Output the [x, y] coordinate of the center of the cell containing the given text.  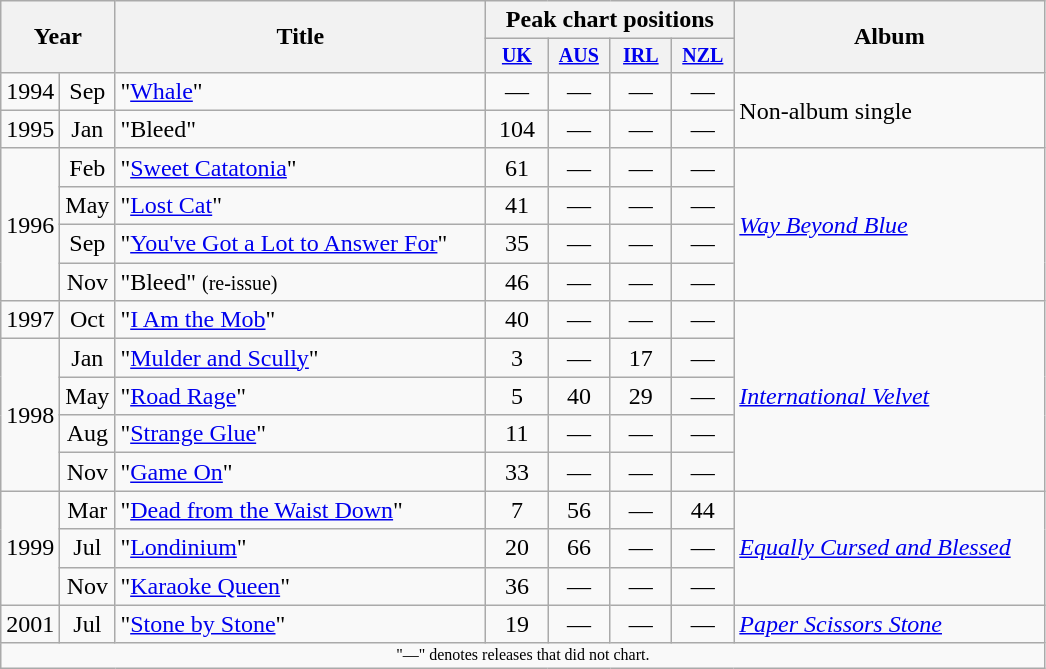
1999 [30, 548]
1995 [30, 129]
Feb [88, 167]
Paper Scissors Stone [890, 624]
44 [703, 510]
104 [517, 129]
Oct [88, 320]
5 [517, 396]
Aug [88, 434]
20 [517, 548]
Non-album single [890, 110]
"Strange Glue" [300, 434]
35 [517, 244]
"Lost Cat" [300, 205]
IRL [641, 56]
"Bleed" [300, 129]
46 [517, 282]
19 [517, 624]
"Londinium" [300, 548]
AUS [579, 56]
"Game On" [300, 472]
11 [517, 434]
41 [517, 205]
"Stone by Stone" [300, 624]
"Road Rage" [300, 396]
Peak chart positions [610, 20]
"Bleed" (re-issue) [300, 282]
"Sweet Catatonia" [300, 167]
Way Beyond Blue [890, 224]
"You've Got a Lot to Answer For" [300, 244]
1997 [30, 320]
Title [300, 37]
7 [517, 510]
"Dead from the Waist Down" [300, 510]
3 [517, 358]
17 [641, 358]
66 [579, 548]
29 [641, 396]
2001 [30, 624]
33 [517, 472]
Equally Cursed and Blessed [890, 548]
56 [579, 510]
"Whale" [300, 91]
NZL [703, 56]
"Karaoke Queen" [300, 586]
"—" denotes releases that did not chart. [523, 655]
61 [517, 167]
Mar [88, 510]
International Velvet [890, 396]
36 [517, 586]
"I Am the Mob" [300, 320]
1994 [30, 91]
1998 [30, 415]
"Mulder and Scully" [300, 358]
1996 [30, 224]
UK [517, 56]
Album [890, 37]
Year [58, 37]
